Extract the [x, y] coordinate from the center of the cell holding the provided text.  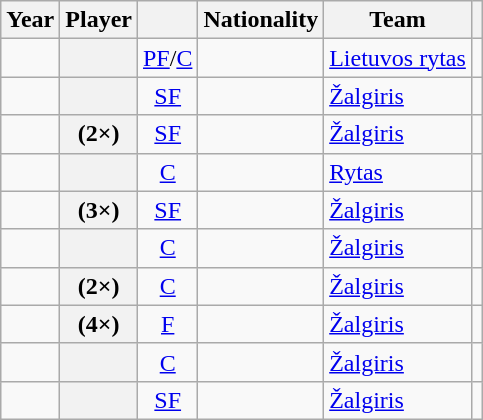
F [167, 324]
Rytas [398, 172]
PF/C [167, 58]
Team [398, 20]
Player [99, 20]
Year [30, 20]
(3×) [99, 210]
Nationality [261, 20]
Lietuvos rytas [398, 58]
(4×) [99, 324]
